From the cell containing the given text, extract its center point as [X, Y] coordinate. 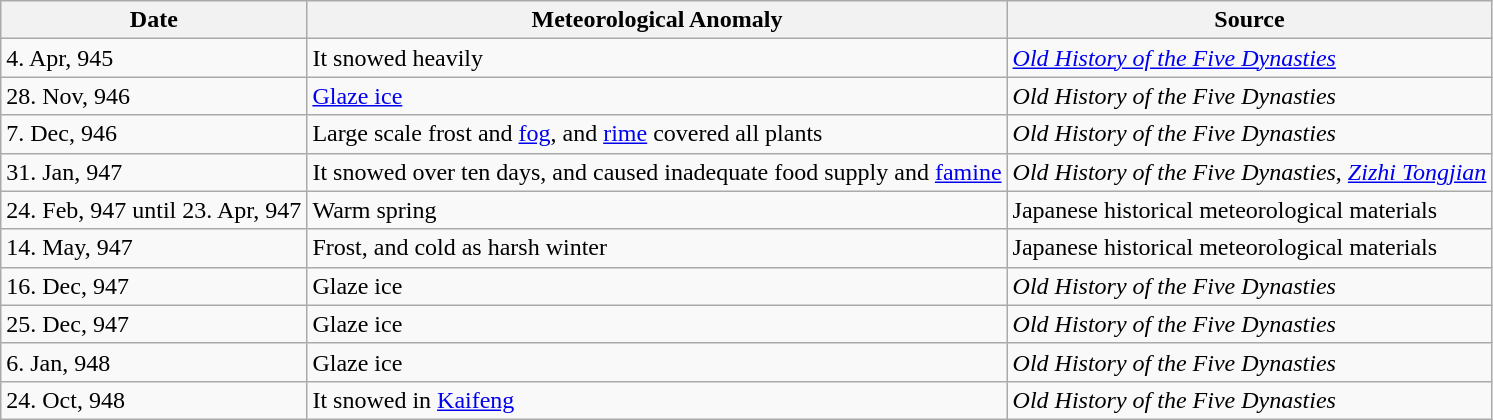
7. Dec, 946 [154, 134]
6. Jan, 948 [154, 362]
14. May, 947 [154, 248]
Meteorological Anomaly [657, 20]
24. Oct, 948 [154, 400]
31. Jan, 947 [154, 172]
24. Feb, 947 until 23. Apr, 947 [154, 210]
4. Apr, 945 [154, 58]
Large scale frost and fog, and rime covered all plants [657, 134]
Date [154, 20]
It snowed heavily [657, 58]
Frost, and cold as harsh winter [657, 248]
Source [1250, 20]
It snowed over ten days, and caused inadequate food supply and famine [657, 172]
16. Dec, 947 [154, 286]
Old History of the Five Dynasties, Zizhi Tongjian [1250, 172]
It snowed in Kaifeng [657, 400]
28. Nov, 946 [154, 96]
25. Dec, 947 [154, 324]
Warm spring [657, 210]
